From the cell containing the given text, extract its center point as [x, y] coordinate. 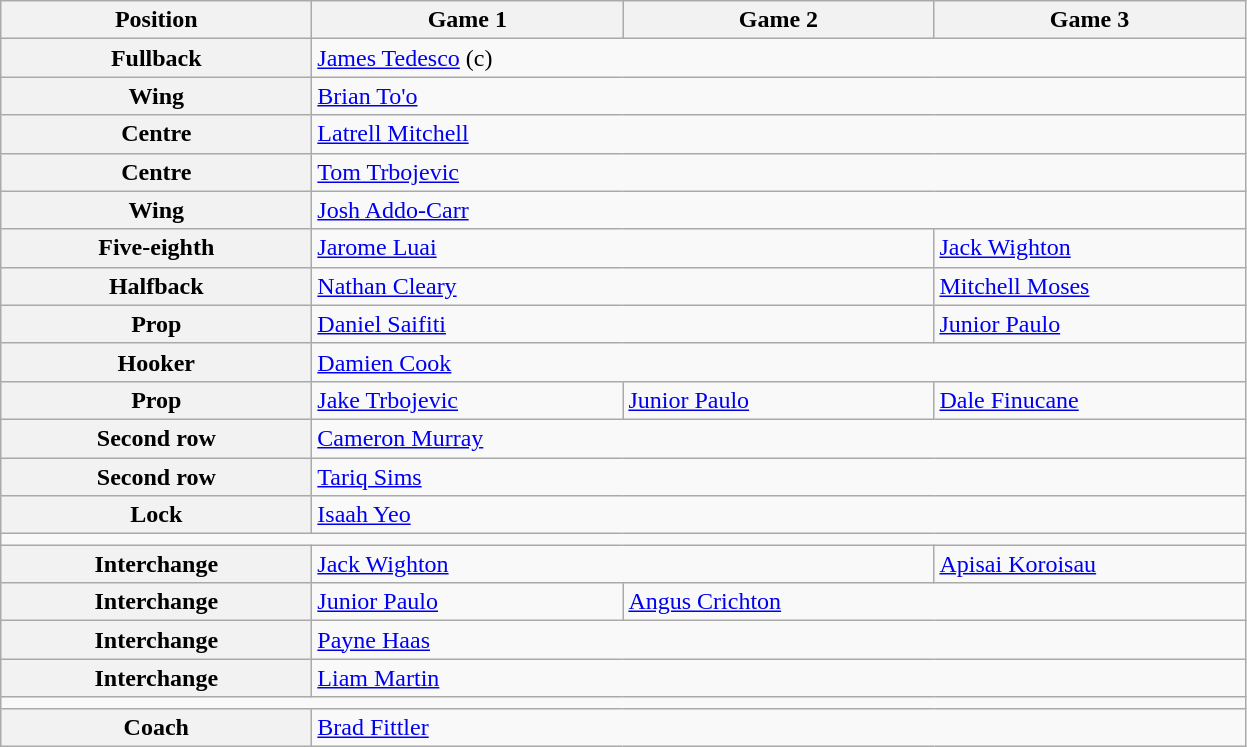
Josh Addo-Carr [778, 210]
Game 2 [778, 20]
Isaah Yeo [778, 515]
Game 3 [1090, 20]
Jake Trbojevic [468, 400]
James Tedesco (c) [778, 58]
Fullback [156, 58]
Brad Fittler [778, 727]
Cameron Murray [778, 438]
Jarome Luai [623, 248]
Damien Cook [778, 362]
Mitchell Moses [1090, 286]
Game 1 [468, 20]
Position [156, 20]
Nathan Cleary [623, 286]
Angus Crichton [934, 602]
Hooker [156, 362]
Tariq Sims [778, 477]
Daniel Saifiti [623, 324]
Brian To'o [778, 96]
Tom Trbojevic [778, 172]
Coach [156, 727]
Liam Martin [778, 678]
Latrell Mitchell [778, 134]
Halfback [156, 286]
Lock [156, 515]
Apisai Koroisau [1090, 564]
Dale Finucane [1090, 400]
Five-eighth [156, 248]
Payne Haas [778, 640]
